Locate the cell with the specified text and output its (x, y) center coordinate. 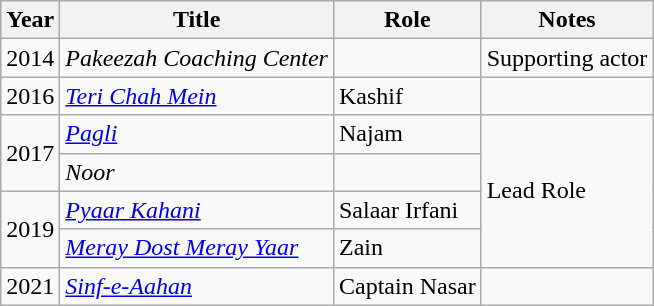
Role (407, 20)
Notes (567, 20)
Pakeezah Coaching Center (197, 58)
2017 (30, 153)
2021 (30, 286)
Captain Nasar (407, 286)
2019 (30, 229)
Noor (197, 172)
Salaar Irfani (407, 210)
2016 (30, 96)
Title (197, 20)
Pyaar Kahani (197, 210)
Najam (407, 134)
Year (30, 20)
Teri Chah Mein (197, 96)
Lead Role (567, 191)
Supporting actor (567, 58)
Pagli (197, 134)
Meray Dost Meray Yaar (197, 248)
Sinf-e-Aahan (197, 286)
Kashif (407, 96)
Zain (407, 248)
2014 (30, 58)
